Detect which cell encompasses the target text, then output its (X, Y) center coordinate. 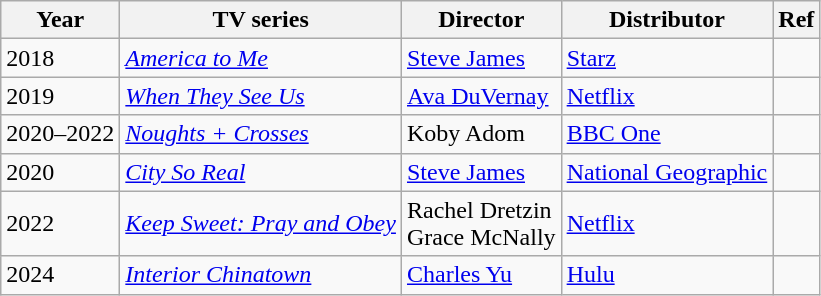
2020–2022 (60, 134)
2024 (60, 275)
Interior Chinatown (261, 275)
Koby Adom (481, 134)
Ref (796, 20)
Charles Yu (481, 275)
2018 (60, 58)
City So Real (261, 172)
2020 (60, 172)
Starz (667, 58)
Director (481, 20)
Keep Sweet: Pray and Obey (261, 224)
Distributor (667, 20)
Ava DuVernay (481, 96)
Hulu (667, 275)
National Geographic (667, 172)
America to Me (261, 58)
Year (60, 20)
2019 (60, 96)
2022 (60, 224)
Rachel DretzinGrace McNally (481, 224)
Noughts + Crosses (261, 134)
TV series (261, 20)
When They See Us (261, 96)
BBC One (667, 134)
